Extract the [X, Y] coordinate from the center of the cell holding the provided text.  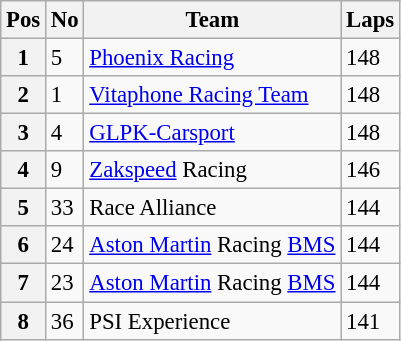
3 [24, 133]
Zakspeed Racing [212, 170]
141 [370, 321]
24 [65, 245]
33 [65, 208]
PSI Experience [212, 321]
6 [24, 245]
Pos [24, 20]
9 [65, 170]
Race Alliance [212, 208]
GLPK-Carsport [212, 133]
No [65, 20]
8 [24, 321]
7 [24, 283]
Vitaphone Racing Team [212, 95]
Team [212, 20]
Phoenix Racing [212, 58]
146 [370, 170]
23 [65, 283]
36 [65, 321]
Laps [370, 20]
2 [24, 95]
